Find where the given text appears and provide that cell's center as [X, Y] coordinate. 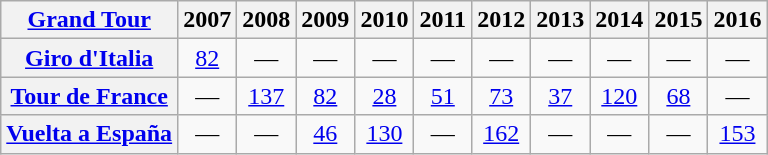
2016 [738, 20]
120 [620, 96]
2008 [266, 20]
51 [443, 96]
2013 [560, 20]
137 [266, 96]
2010 [384, 20]
2011 [443, 20]
2015 [678, 20]
46 [326, 134]
2012 [502, 20]
Vuelta a España [90, 134]
28 [384, 96]
162 [502, 134]
Giro d'Italia [90, 58]
130 [384, 134]
2007 [208, 20]
Grand Tour [90, 20]
Tour de France [90, 96]
73 [502, 96]
2009 [326, 20]
68 [678, 96]
153 [738, 134]
2014 [620, 20]
37 [560, 96]
